Extract the [X, Y] coordinate from the center of the cell holding the provided text.  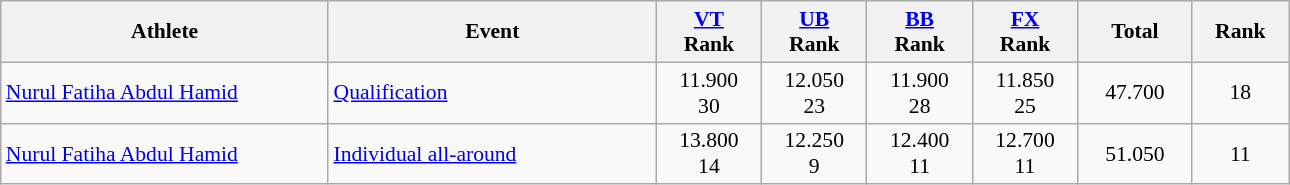
51.050 [1135, 154]
Qualification [492, 92]
11.90028 [920, 92]
11.90030 [708, 92]
11 [1240, 154]
18 [1240, 92]
12.70011 [1024, 154]
VTRank [708, 32]
UBRank [814, 32]
Individual all-around [492, 154]
13.80014 [708, 154]
12.40011 [920, 154]
Rank [1240, 32]
BBRank [920, 32]
12.2509 [814, 154]
47.700 [1135, 92]
Total [1135, 32]
Athlete [165, 32]
11.85025 [1024, 92]
12.05023 [814, 92]
FXRank [1024, 32]
Event [492, 32]
